Locate the cell with the specified text and output its (X, Y) center coordinate. 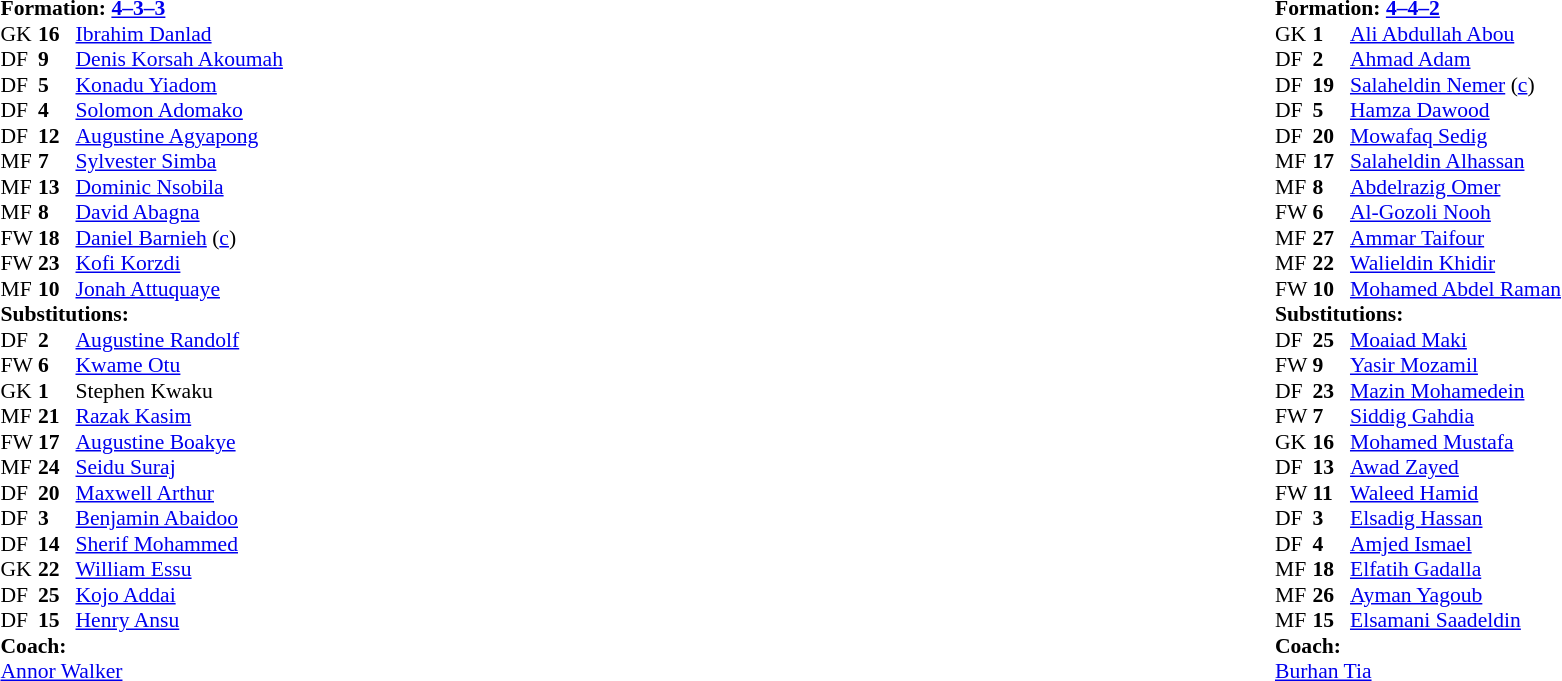
Hamza Dawood (1456, 111)
19 (1331, 85)
27 (1331, 238)
Salaheldin Alhassan (1456, 161)
Sylvester Simba (180, 161)
Sherif Mohammed (180, 544)
Abdelrazig Omer (1456, 187)
Augustine Boakye (180, 442)
Ibrahim Danlad (180, 34)
Kofi Korzdi (180, 263)
Denis Korsah Akoumah (180, 59)
26 (1331, 595)
William Essu (180, 569)
Moaiad Maki (1456, 340)
24 (57, 467)
Amjed Ismael (1456, 544)
Mohamed Abdel Raman (1456, 289)
Augustine Agyapong (180, 136)
14 (57, 544)
Walieldin Khidir (1456, 263)
Henry Ansu (180, 621)
Mohamed Mustafa (1456, 442)
Siddig Gahdia (1456, 417)
21 (57, 417)
11 (1331, 493)
Daniel Barnieh (c) (180, 238)
Mazin Mohamedein (1456, 391)
Ammar Taifour (1456, 238)
Augustine Randolf (180, 340)
Awad Zayed (1456, 467)
Kwame Otu (180, 365)
Elsamani Saadeldin (1456, 621)
Konadu Yiadom (180, 85)
Maxwell Arthur (180, 493)
Stephen Kwaku (180, 391)
Ahmad Adam (1456, 59)
Mowafaq Sedig (1456, 136)
Solomon Adomako (180, 111)
Salaheldin Nemer (c) (1456, 85)
Dominic Nsobila (180, 187)
Yasir Mozamil (1456, 365)
Benjamin Abaidoo (180, 519)
Elfatih Gadalla (1456, 569)
Kojo Addai (180, 595)
Razak Kasim (180, 417)
12 (57, 136)
Al-Gozoli Nooh (1456, 213)
Seidu Suraj (180, 467)
Elsadig Hassan (1456, 519)
Ayman Yagoub (1456, 595)
Ali Abdullah Abou (1456, 34)
Waleed Hamid (1456, 493)
David Abagna (180, 213)
Jonah Attuquaye (180, 289)
